Extract the [X, Y] coordinate from the center of the cell holding the provided text.  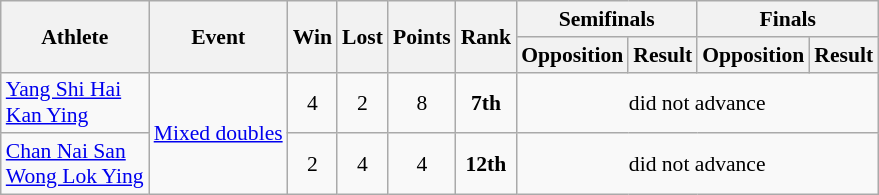
Finals [788, 19]
7th [486, 102]
Semifinals [606, 19]
8 [422, 102]
Mixed doubles [218, 133]
Yang Shi HaiKan Ying [75, 102]
Win [312, 36]
Rank [486, 36]
Lost [362, 36]
Chan Nai SanWong Lok Ying [75, 164]
12th [486, 164]
Points [422, 36]
Athlete [75, 36]
Event [218, 36]
